Provide the [X, Y] coordinate of the cell's center where the given text is located.  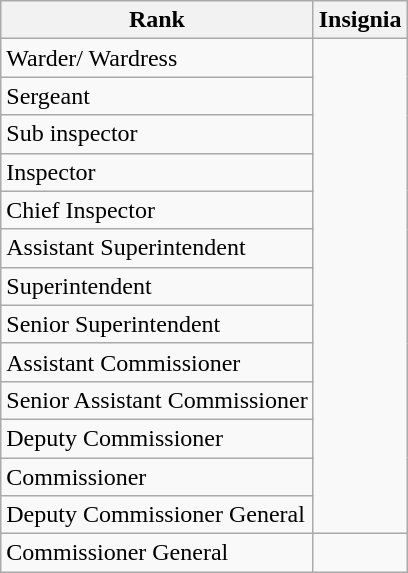
Sub inspector [157, 134]
Commissioner [157, 477]
Assistant Commissioner [157, 362]
Deputy Commissioner General [157, 515]
Assistant Superintendent [157, 248]
Insignia [360, 20]
Deputy Commissioner [157, 438]
Senior Assistant Commissioner [157, 400]
Superintendent [157, 286]
Sergeant [157, 96]
Senior Superintendent [157, 324]
Commissioner General [157, 553]
Rank [157, 20]
Chief Inspector [157, 210]
Warder/ Wardress [157, 58]
Inspector [157, 172]
